Identify which cell holds the provided text, then report its [X, Y] central coordinate. 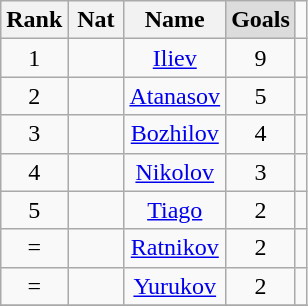
Iliev [175, 58]
Atanasov [175, 96]
Bozhilov [175, 134]
Tiago [175, 210]
Goals [261, 20]
1 [34, 58]
Rank [34, 20]
9 [261, 58]
Nikolov [175, 172]
Name [175, 20]
Yurukov [175, 286]
Nat [96, 20]
Ratnikov [175, 248]
